Extract the (X, Y) coordinate from the center of the cell holding the provided text.  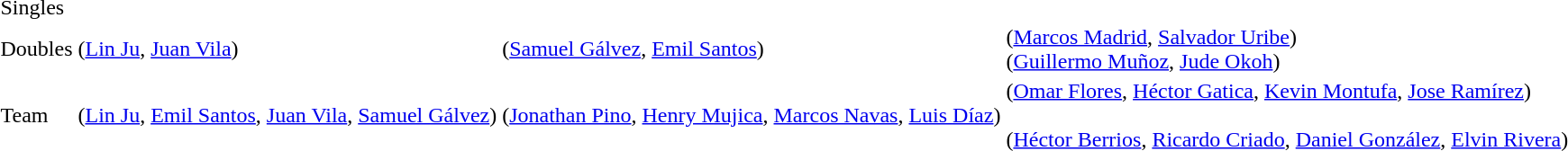
(Lin Ju, Juan Vila) (287, 49)
(Samuel Gálvez, Emil Santos) (752, 49)
